Return the [x, y] coordinate for the center point of the cell that contains the specified text.  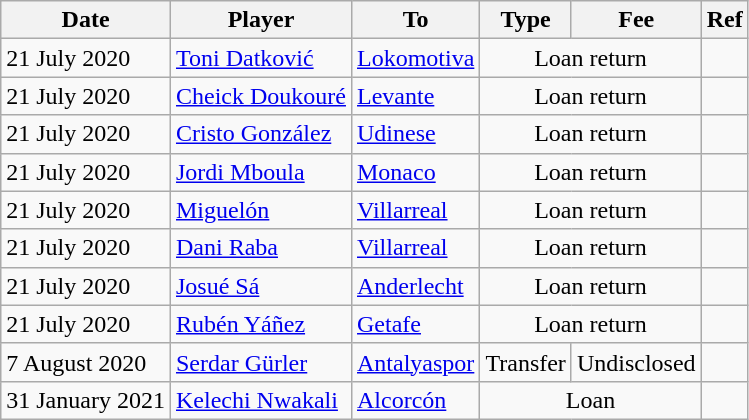
Toni Datković [260, 58]
Monaco [415, 172]
Transfer [526, 362]
Dani Raba [260, 248]
31 January 2021 [86, 400]
Fee [636, 20]
Udinese [415, 134]
Kelechi Nwakali [260, 400]
Date [86, 20]
Antalyaspor [415, 362]
Jordi Mboula [260, 172]
Cheick Doukouré [260, 96]
Getafe [415, 324]
Josué Sá [260, 286]
Serdar Gürler [260, 362]
Lokomotiva [415, 58]
Undisclosed [636, 362]
Player [260, 20]
Levante [415, 96]
Rubén Yáñez [260, 324]
Loan [590, 400]
Alcorcón [415, 400]
Ref [724, 20]
Miguelón [260, 210]
Type [526, 20]
7 August 2020 [86, 362]
Cristo González [260, 134]
Anderlecht [415, 286]
To [415, 20]
